Determine the [x, y] coordinate at the center of the cell enclosing the given text.  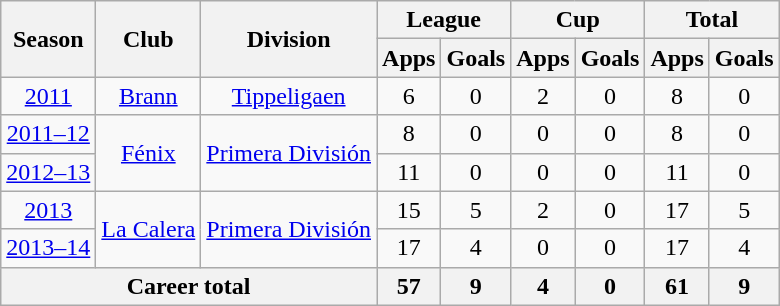
Cup [578, 20]
2011–12 [48, 134]
Tippeligaen [289, 96]
Club [148, 39]
League [444, 20]
Brann [148, 96]
Career total [189, 286]
2012–13 [48, 172]
La Calera [148, 229]
15 [409, 210]
Division [289, 39]
Season [48, 39]
6 [409, 96]
61 [677, 286]
Fénix [148, 153]
Total [712, 20]
2011 [48, 96]
2013–14 [48, 248]
2013 [48, 210]
57 [409, 286]
